Identify which cell holds the provided text, then report its (x, y) central coordinate. 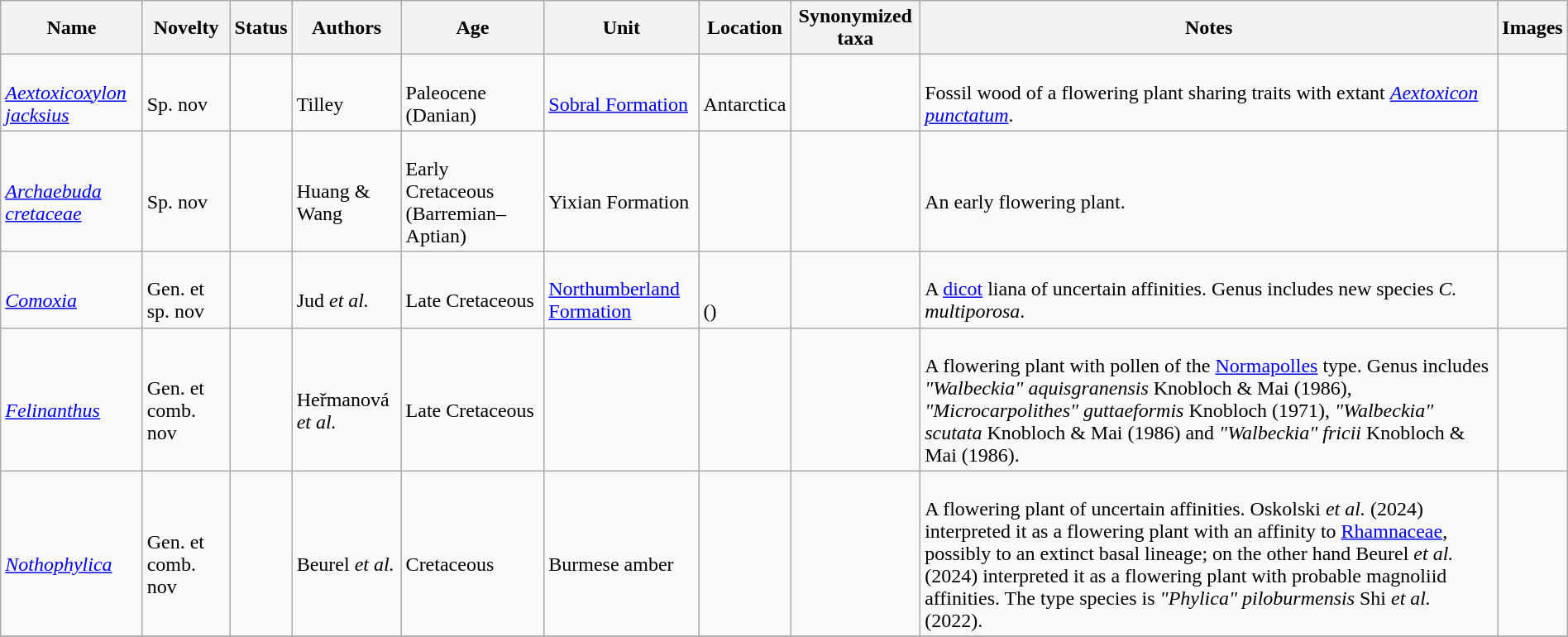
Tilley (347, 93)
Location (744, 28)
Beurel et al. (347, 553)
() (744, 290)
Images (1532, 28)
Burmese amber (622, 553)
Antarctica (744, 93)
Early Cretaceous (Barremian–Aptian) (473, 191)
Unit (622, 28)
Novelty (186, 28)
Paleocene (Danian) (473, 93)
Cretaceous (473, 553)
Authors (347, 28)
Archaebuda cretaceae (71, 191)
Fossil wood of a flowering plant sharing traits with extant Aextoxicon punctatum. (1209, 93)
Northumberland Formation (622, 290)
Notes (1209, 28)
Yixian Formation (622, 191)
Age (473, 28)
Heřmanová et al. (347, 399)
Nothophylica (71, 553)
A dicot liana of uncertain affinities. Genus includes new species C. multiporosa. (1209, 290)
Jud et al. (347, 290)
Synonymized taxa (855, 28)
Status (261, 28)
Gen. et sp. nov (186, 290)
Name (71, 28)
Sobral Formation (622, 93)
Felinanthus (71, 399)
Comoxia (71, 290)
Huang & Wang (347, 191)
Aextoxicoxylon jacksius (71, 93)
An early flowering plant. (1209, 191)
